Identify which cell holds the provided text, then report its (x, y) central coordinate. 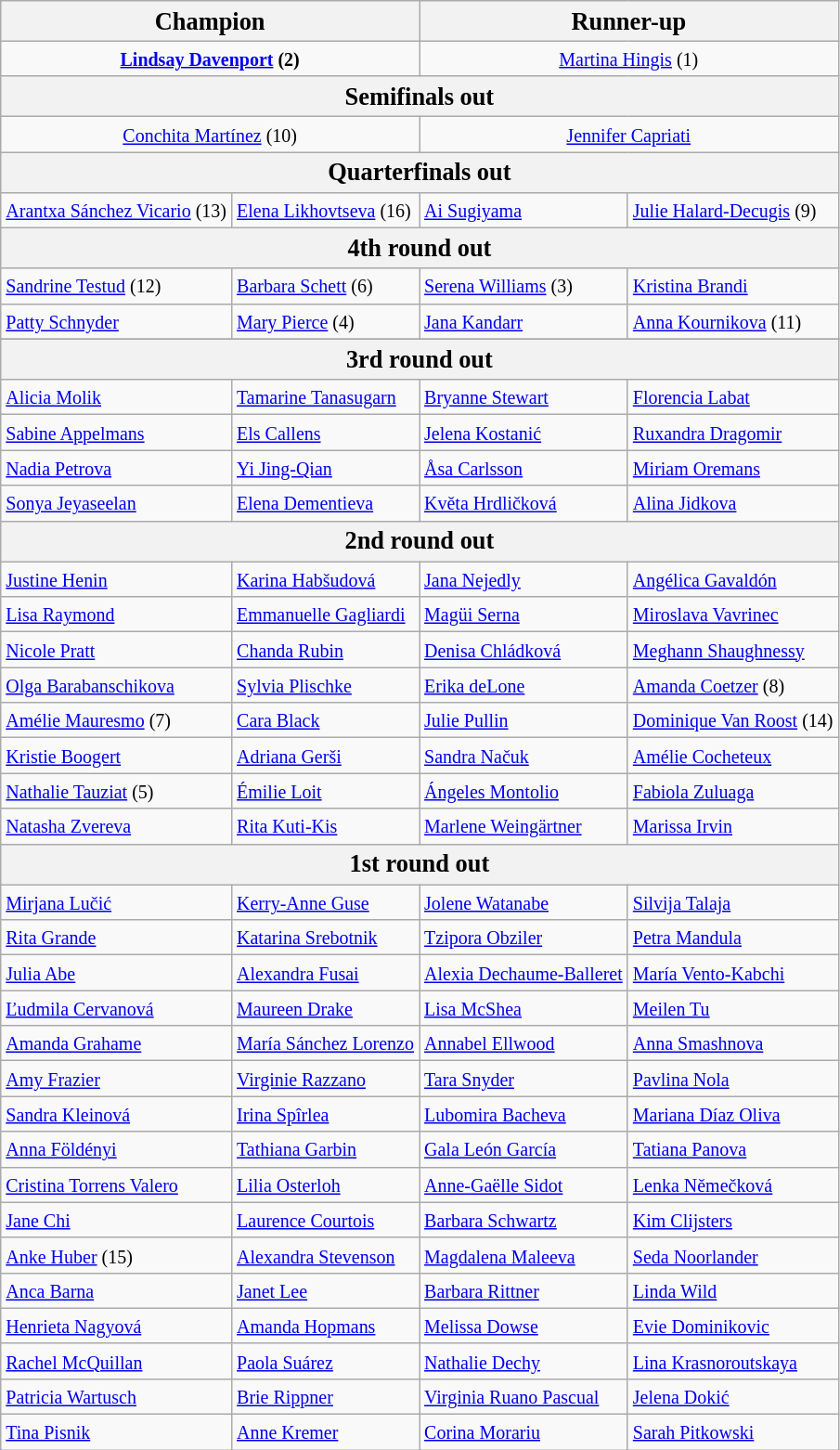
Rita Grande (117, 938)
Magdalena Maleeva (523, 1255)
Mariana Díaz Oliva (733, 1114)
Ai Sugiyama (523, 211)
Champion (210, 21)
Lisa Raymond (117, 615)
Kim Clijsters (733, 1220)
Quarterfinals out (420, 173)
Julie Pullin (523, 720)
Cristina Torrens Valero (117, 1185)
Rachel McQuillan (117, 1361)
Amanda Grahame (117, 1043)
Sonya Jeyaseelan (117, 503)
Gala León García (523, 1149)
Melissa Dowse (523, 1326)
Anne Kremer (326, 1432)
Serena Williams (3) (523, 286)
Pavlina Nola (733, 1079)
Julia Abe (117, 973)
Bryanne Stewart (523, 397)
Natasha Zvereva (117, 826)
Brie Rippner (326, 1397)
María Vento-Kabchi (733, 973)
3rd round out (420, 359)
Semifinals out (420, 97)
Mirjana Lučić (117, 902)
Patty Schnyder (117, 321)
Annabel Ellwood (523, 1043)
Jana Kandarr (523, 321)
Denisa Chládková (523, 650)
Elena Dementieva (326, 503)
Ángeles Montolio (523, 791)
Cara Black (326, 720)
Kristina Brandi (733, 286)
Barbara Rittner (523, 1290)
Sandra Kleinová (117, 1114)
Anne-Gaëlle Sidot (523, 1185)
Angélica Gavaldón (733, 579)
Sarah Pitkowski (733, 1432)
Anna Kournikova (11) (733, 321)
Laurence Courtois (326, 1220)
Petra Mandula (733, 938)
Anca Barna (117, 1290)
1st round out (420, 864)
Květa Hrdličková (523, 503)
Émilie Loit (326, 791)
Tatiana Panova (733, 1149)
Ruxandra Dragomir (733, 433)
Jennifer Capriati (629, 135)
Erika deLone (523, 685)
Nathalie Tauziat (5) (117, 791)
María Sánchez Lorenzo (326, 1043)
Irina Spîrlea (326, 1114)
Virginia Ruano Pascual (523, 1397)
Amélie Cocheteux (733, 756)
Jane Chi (117, 1220)
Katarina Srebotnik (326, 938)
Jana Nejedly (523, 579)
Barbara Schwartz (523, 1220)
Alexandra Fusai (326, 973)
Jelena Kostanić (523, 433)
Lindsay Davenport (2) (210, 58)
Alina Jidkova (733, 503)
Lina Krasnoroutskaya (733, 1361)
Sabine Appelmans (117, 433)
Florencia Labat (733, 397)
Runner-up (629, 21)
Conchita Martínez (10) (210, 135)
Karina Habšudová (326, 579)
Nadia Petrova (117, 468)
Miroslava Vavrinec (733, 615)
Paola Suárez (326, 1361)
Virginie Razzano (326, 1079)
Alexandra Stevenson (326, 1255)
Nathalie Dechy (523, 1361)
Ľudmila Cervanová (117, 1008)
Lubomira Bacheva (523, 1114)
Tamarine Tanasugarn (326, 397)
Patricia Wartusch (117, 1397)
Evie Dominikovic (733, 1326)
Anna Smashnova (733, 1043)
Henrieta Nagyová (117, 1326)
Adriana Gerši (326, 756)
Justine Henin (117, 579)
Alexia Dechaume-Balleret (523, 973)
Kerry-Anne Guse (326, 902)
Sandrine Testud (12) (117, 286)
Åsa Carlsson (523, 468)
Arantxa Sánchez Vicario (13) (117, 211)
Julie Halard-Decugis (9) (733, 211)
Corina Morariu (523, 1432)
Silvija Talaja (733, 902)
Amanda Hopmans (326, 1326)
Emmanuelle Gagliardi (326, 615)
Lenka Němečková (733, 1185)
Barbara Schett (6) (326, 286)
Nicole Pratt (117, 650)
Amy Frazier (117, 1079)
Sylvia Plischke (326, 685)
Martina Hingis (1) (629, 58)
Tara Snyder (523, 1079)
2nd round out (420, 541)
Jolene Watanabe (523, 902)
Kristie Boogert (117, 756)
Marissa Irvin (733, 826)
Maureen Drake (326, 1008)
Sandra Načuk (523, 756)
Chanda Rubin (326, 650)
Alicia Molik (117, 397)
Seda Noorlander (733, 1255)
Janet Lee (326, 1290)
Amanda Coetzer (8) (733, 685)
Mary Pierce (4) (326, 321)
Lilia Osterloh (326, 1185)
Fabiola Zuluaga (733, 791)
Amélie Mauresmo (7) (117, 720)
Rita Kuti-Kis (326, 826)
Linda Wild (733, 1290)
Yi Jing-Qian (326, 468)
Lisa McShea (523, 1008)
Marlene Weingärtner (523, 826)
Magüi Serna (523, 615)
Jelena Dokić (733, 1397)
4th round out (420, 249)
Elena Likhovtseva (16) (326, 211)
Meghann Shaughnessy (733, 650)
Tina Pisnik (117, 1432)
Olga Barabanschikova (117, 685)
Anna Földényi (117, 1149)
Tathiana Garbin (326, 1149)
Anke Huber (15) (117, 1255)
Dominique Van Roost (14) (733, 720)
Miriam Oremans (733, 468)
Meilen Tu (733, 1008)
Tzipora Obziler (523, 938)
Els Callens (326, 433)
